Identify which cell holds the provided text, then report its [X, Y] central coordinate. 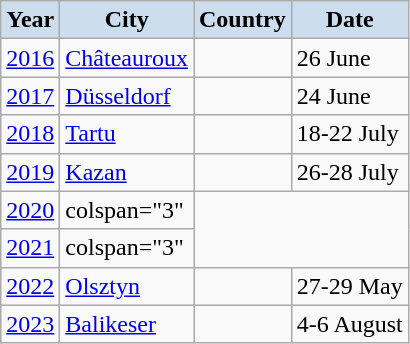
Country [243, 20]
4-6 August [350, 324]
Tartu [127, 134]
Kazan [127, 172]
2018 [30, 134]
2016 [30, 58]
2022 [30, 286]
Châteauroux [127, 58]
City [127, 20]
Düsseldorf [127, 96]
26-28 July [350, 172]
Year [30, 20]
Balikeser [127, 324]
2020 [30, 210]
18-22 July [350, 134]
2019 [30, 172]
27-29 May [350, 286]
2021 [30, 248]
2023 [30, 324]
26 June [350, 58]
Olsztyn [127, 286]
24 June [350, 96]
2017 [30, 96]
Date [350, 20]
